Output the (X, Y) coordinate of the center of the cell containing the given text.  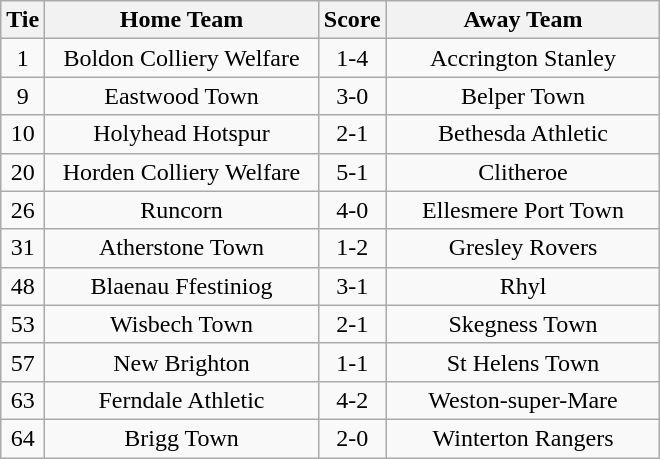
9 (23, 96)
10 (23, 134)
Brigg Town (182, 438)
1 (23, 58)
Skegness Town (523, 324)
Holyhead Hotspur (182, 134)
Accrington Stanley (523, 58)
3-0 (352, 96)
Runcorn (182, 210)
64 (23, 438)
Horden Colliery Welfare (182, 172)
Score (352, 20)
3-1 (352, 286)
4-2 (352, 400)
Winterton Rangers (523, 438)
Home Team (182, 20)
63 (23, 400)
Wisbech Town (182, 324)
Belper Town (523, 96)
53 (23, 324)
Blaenau Ffestiniog (182, 286)
Tie (23, 20)
31 (23, 248)
Eastwood Town (182, 96)
Bethesda Athletic (523, 134)
5-1 (352, 172)
Rhyl (523, 286)
1-2 (352, 248)
Gresley Rovers (523, 248)
1-4 (352, 58)
26 (23, 210)
Weston-super-Mare (523, 400)
57 (23, 362)
20 (23, 172)
Away Team (523, 20)
New Brighton (182, 362)
Atherstone Town (182, 248)
2-0 (352, 438)
4-0 (352, 210)
St Helens Town (523, 362)
48 (23, 286)
Ferndale Athletic (182, 400)
Clitheroe (523, 172)
Ellesmere Port Town (523, 210)
Boldon Colliery Welfare (182, 58)
1-1 (352, 362)
